Output the [X, Y] coordinate of the center of the cell containing the given text.  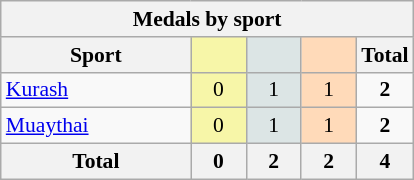
Kurash [96, 90]
4 [384, 162]
Muaythai [96, 126]
Sport [96, 55]
Medals by sport [208, 19]
